Search for the cell housing the specified text and yield its [X, Y] center coordinate. 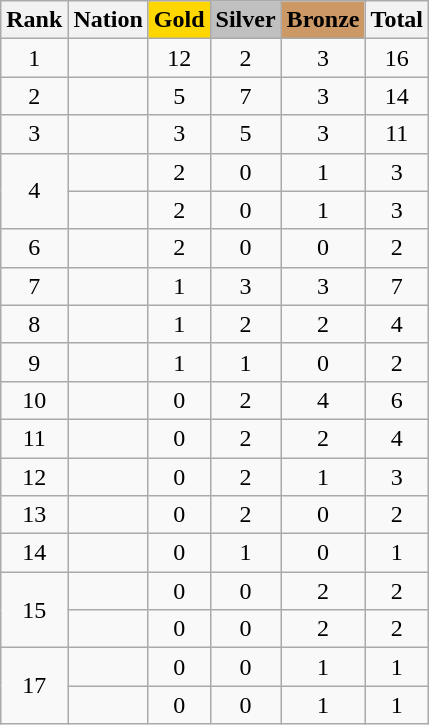
Silver [246, 20]
Gold [179, 20]
Nation [108, 20]
10 [34, 400]
8 [34, 324]
Total [397, 20]
17 [34, 686]
15 [34, 610]
9 [34, 362]
16 [397, 58]
Bronze [323, 20]
Rank [34, 20]
13 [34, 515]
